Capture the cell that displays the provided text and extract its (X, Y) central coordinate. 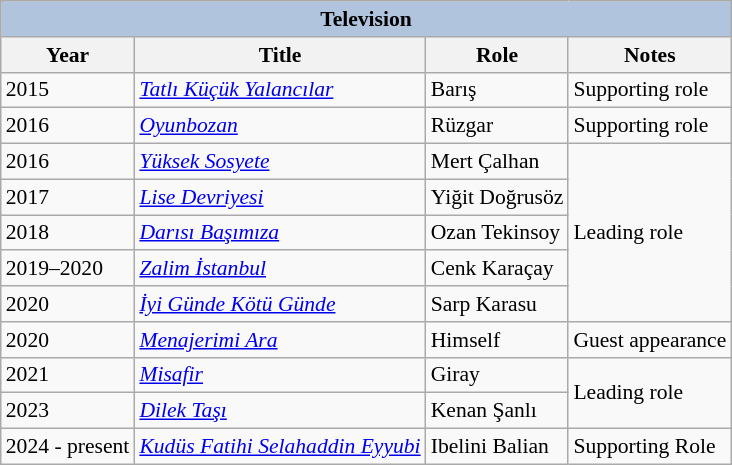
Himself (498, 340)
Darısı Başımıza (280, 233)
2015 (68, 90)
İyi Günde Kötü Günde (280, 304)
Supporting Role (650, 447)
Television (366, 19)
Zalim İstanbul (280, 269)
2019–2020 (68, 269)
Cenk Karaçay (498, 269)
Yiğit Doğrusöz (498, 197)
Dilek Taşı (280, 411)
Ozan Tekinsoy (498, 233)
Lise Devriyesi (280, 197)
Rüzgar (498, 126)
Guest appearance (650, 340)
Ibelini Balian (498, 447)
2017 (68, 197)
2018 (68, 233)
Yüksek Sosyete (280, 162)
2023 (68, 411)
Notes (650, 55)
Giray (498, 375)
Barış (498, 90)
Misafir (280, 375)
Mert Çalhan (498, 162)
Oyunbozan (280, 126)
Kudüs Fatihi Selahaddin Eyyubi (280, 447)
Title (280, 55)
Role (498, 55)
Tatlı Küçük Yalancılar (280, 90)
2021 (68, 375)
Menajerimi Ara (280, 340)
Kenan Şanlı (498, 411)
2024 - present (68, 447)
Sarp Karasu (498, 304)
Year (68, 55)
